Scan for the cell matching the given text and deliver its [X, Y] coordinate at center. 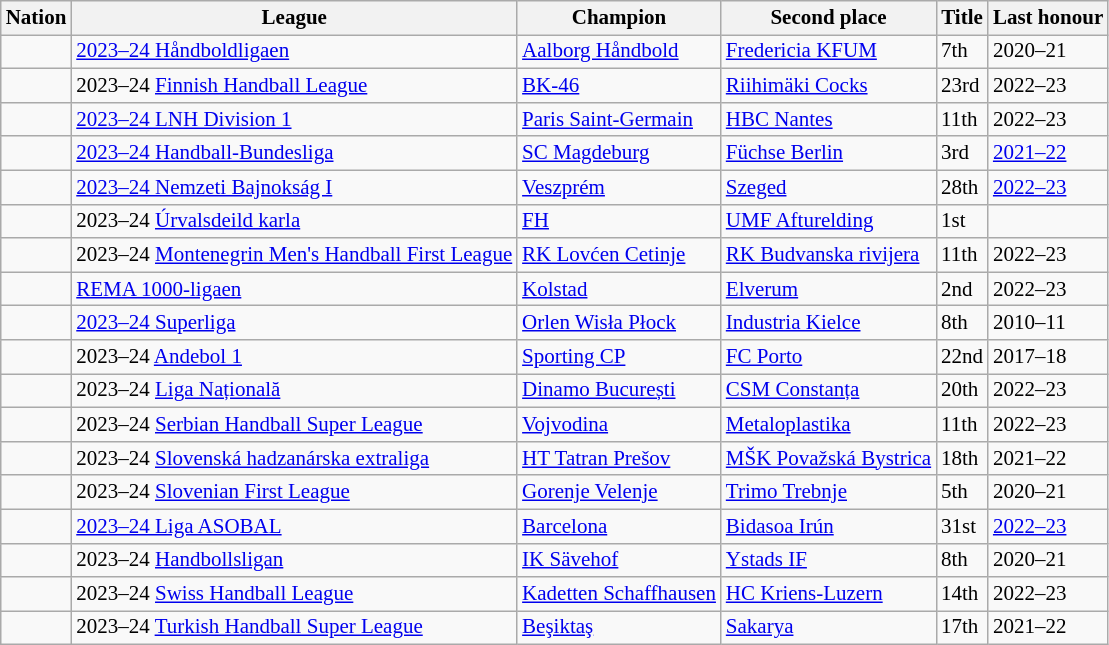
31st [962, 526]
Beşiktaş [619, 628]
Dinamo București [619, 391]
Bidasoa Irún [828, 526]
22nd [962, 357]
17th [962, 628]
Nation [36, 18]
Gorenje Velenje [619, 492]
2010–11 [1048, 323]
Metaloplastika [828, 424]
League [294, 18]
5th [962, 492]
2023–24 Handball-Bundesliga [294, 153]
Industria Kielce [828, 323]
Title [962, 18]
Aalborg Håndbold [619, 52]
20th [962, 391]
Elverum [828, 289]
Sakarya [828, 628]
14th [962, 594]
Champion [619, 18]
SC Magdeburg [619, 153]
7th [962, 52]
Ystads IF [828, 560]
2023–24 Finnish Handball League [294, 86]
2023–24 LNH Division 1 [294, 119]
HT Tatran Prešov [619, 458]
2023–24 Nemzeti Bajnokság I [294, 187]
2023–24 Handbollsligan [294, 560]
2023–24 Slovenská hadzanárska extraliga [294, 458]
Orlen Wisła Płock [619, 323]
2023–24 Superliga [294, 323]
23rd [962, 86]
2017–18 [1048, 357]
UMF Afturelding [828, 221]
1st [962, 221]
FH [619, 221]
Riihimäki Cocks [828, 86]
28th [962, 187]
2023–24 Serbian Handball Super League [294, 424]
IK Sävehof [619, 560]
Second place [828, 18]
Last honour [1048, 18]
2023–24 Håndboldligaen [294, 52]
BK-46 [619, 86]
REMA 1000-ligaen [294, 289]
2023–24 Liga Națională [294, 391]
Fredericia KFUM [828, 52]
Kolstad [619, 289]
2023–24 Turkish Handball Super League [294, 628]
2023–24 Andebol 1 [294, 357]
2023–24 Montenegrin Men's Handball First League [294, 255]
Barcelona [619, 526]
CSM Constanța [828, 391]
Füchse Berlin [828, 153]
Kadetten Schaffhausen [619, 594]
3rd [962, 153]
18th [962, 458]
RK Budvanska rivijera [828, 255]
Trimo Trebnje [828, 492]
MŠK Považská Bystrica [828, 458]
FC Porto [828, 357]
2023–24 Swiss Handball League [294, 594]
HC Kriens-Luzern [828, 594]
Paris Saint-Germain [619, 119]
Sporting CP [619, 357]
HBC Nantes [828, 119]
2023–24 Liga ASOBAL [294, 526]
2nd [962, 289]
Szeged [828, 187]
2023–24 Slovenian First League [294, 492]
Vojvodina [619, 424]
2023–24 Úrvalsdeild karla [294, 221]
Veszprém [619, 187]
RK Lovćen Cetinje [619, 255]
